Return [x, y] of the center of cell containing provided text 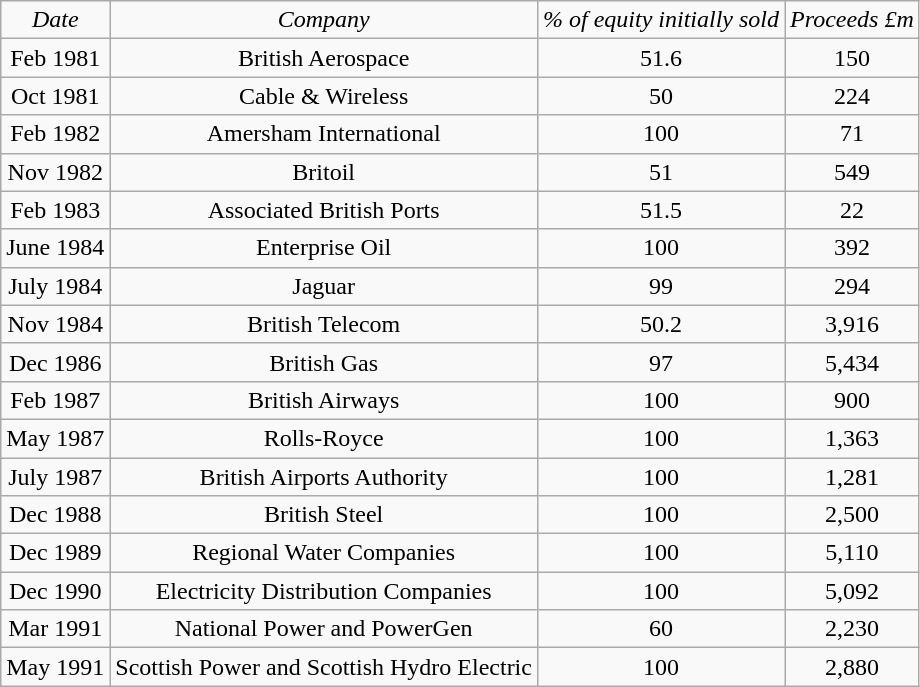
Electricity Distribution Companies [324, 591]
Oct 1981 [56, 96]
Dec 1990 [56, 591]
3,916 [852, 324]
Dec 1988 [56, 515]
July 1987 [56, 477]
51.5 [660, 210]
71 [852, 134]
Feb 1987 [56, 400]
Dec 1986 [56, 362]
Cable & Wireless [324, 96]
99 [660, 286]
Enterprise Oil [324, 248]
Feb 1982 [56, 134]
1,281 [852, 477]
July 1984 [56, 286]
% of equity initially sold [660, 20]
Dec 1989 [56, 553]
5,434 [852, 362]
British Gas [324, 362]
May 1991 [56, 667]
51.6 [660, 58]
50 [660, 96]
Britoil [324, 172]
British Steel [324, 515]
5,110 [852, 553]
Feb 1981 [56, 58]
50.2 [660, 324]
Scottish Power and Scottish Hydro Electric [324, 667]
2,500 [852, 515]
Nov 1982 [56, 172]
Date [56, 20]
May 1987 [56, 438]
51 [660, 172]
2,230 [852, 629]
British Aerospace [324, 58]
900 [852, 400]
Rolls-Royce [324, 438]
60 [660, 629]
Associated British Ports [324, 210]
June 1984 [56, 248]
National Power and PowerGen [324, 629]
5,092 [852, 591]
British Airways [324, 400]
British Telecom [324, 324]
Feb 1983 [56, 210]
Company [324, 20]
294 [852, 286]
2,880 [852, 667]
549 [852, 172]
British Airports Authority [324, 477]
224 [852, 96]
Regional Water Companies [324, 553]
22 [852, 210]
Amersham International [324, 134]
392 [852, 248]
1,363 [852, 438]
150 [852, 58]
Jaguar [324, 286]
Mar 1991 [56, 629]
Proceeds £m [852, 20]
97 [660, 362]
Nov 1984 [56, 324]
